For the text-containing cell, return its midpoint in (x, y) coordinate format. 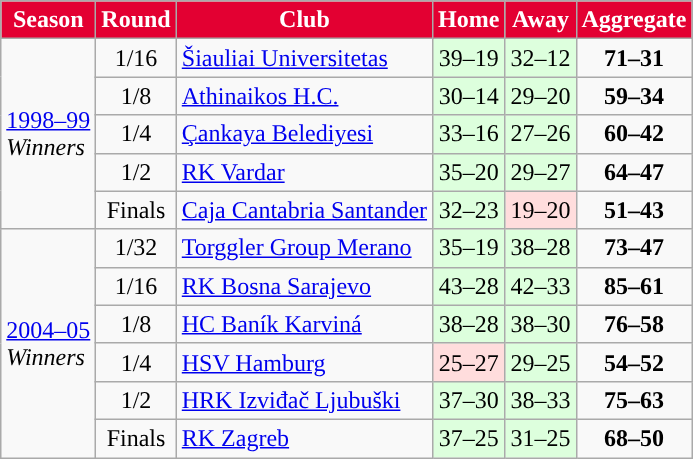
32–23 (469, 210)
38–33 (540, 400)
Torggler Group Merano (304, 248)
39–19 (469, 58)
RK Vardar (304, 172)
43–28 (469, 286)
HSV Hamburg (304, 362)
Athinaikos H.C. (304, 96)
68–50 (634, 438)
1/32 (136, 248)
29–27 (540, 172)
32–12 (540, 58)
37–25 (469, 438)
75–63 (634, 400)
HC Baník Karviná (304, 324)
19–20 (540, 210)
54–52 (634, 362)
RK Zagreb (304, 438)
Away (540, 20)
27–26 (540, 134)
Season (48, 20)
37–30 (469, 400)
Home (469, 20)
71–31 (634, 58)
Round (136, 20)
51–43 (634, 210)
31–25 (540, 438)
Çankaya Belediyesi (304, 134)
Šiauliai Universitetas (304, 58)
29–20 (540, 96)
85–61 (634, 286)
59–34 (634, 96)
1998–99 Winners (48, 134)
64–47 (634, 172)
30–14 (469, 96)
Aggregate (634, 20)
25–27 (469, 362)
42–33 (540, 286)
33–16 (469, 134)
29–25 (540, 362)
76–58 (634, 324)
HRK Izviđač Ljubuški (304, 400)
RK Bosna Sarajevo (304, 286)
60–42 (634, 134)
Club (304, 20)
Caja Cantabria Santander (304, 210)
35–20 (469, 172)
35–19 (469, 248)
73–47 (634, 248)
2004–05 Winners (48, 343)
38–30 (540, 324)
